Search for the cell housing the specified text and yield its (X, Y) center coordinate. 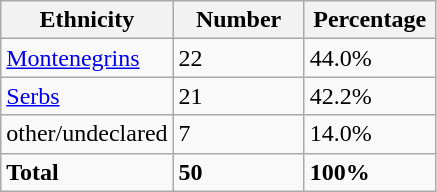
44.0% (370, 58)
Ethnicity (87, 20)
50 (238, 172)
100% (370, 172)
Percentage (370, 20)
Montenegrins (87, 58)
Serbs (87, 96)
22 (238, 58)
14.0% (370, 134)
other/undeclared (87, 134)
Number (238, 20)
Total (87, 172)
7 (238, 134)
42.2% (370, 96)
21 (238, 96)
